Find where the given text appears and provide that cell's center as [x, y] coordinate. 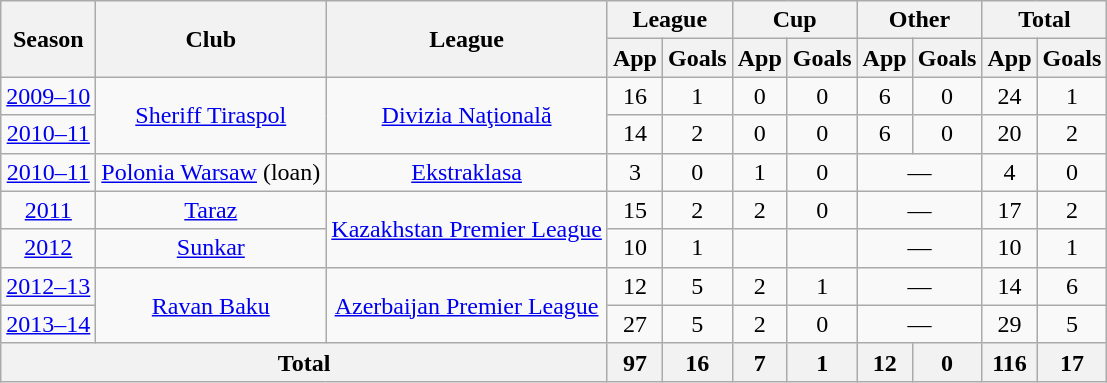
4 [1010, 172]
2011 [48, 210]
Sheriff Tiraspol [211, 115]
2009–10 [48, 96]
Cup [794, 20]
Club [211, 39]
Ekstraklasa [467, 172]
Season [48, 39]
97 [634, 362]
2012–13 [48, 286]
Other [920, 20]
7 [760, 362]
2013–14 [48, 324]
27 [634, 324]
Divizia Naţională [467, 115]
15 [634, 210]
29 [1010, 324]
Sunkar [211, 248]
Ravan Baku [211, 305]
20 [1010, 134]
2012 [48, 248]
Azerbaijan Premier League [467, 305]
Taraz [211, 210]
Polonia Warsaw (loan) [211, 172]
3 [634, 172]
Kazakhstan Premier League [467, 229]
24 [1010, 96]
116 [1010, 362]
